Locate the cell with the specified text and output its [x, y] center coordinate. 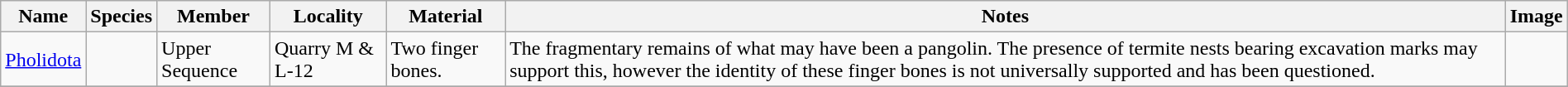
Species [122, 17]
Image [1537, 17]
Locality [327, 17]
Material [446, 17]
Notes [1006, 17]
Member [213, 17]
Name [43, 17]
Quarry M & L-12 [327, 60]
Upper Sequence [213, 60]
Pholidota [43, 60]
Two finger bones. [446, 60]
